Return (X, Y) of the center of cell containing provided text 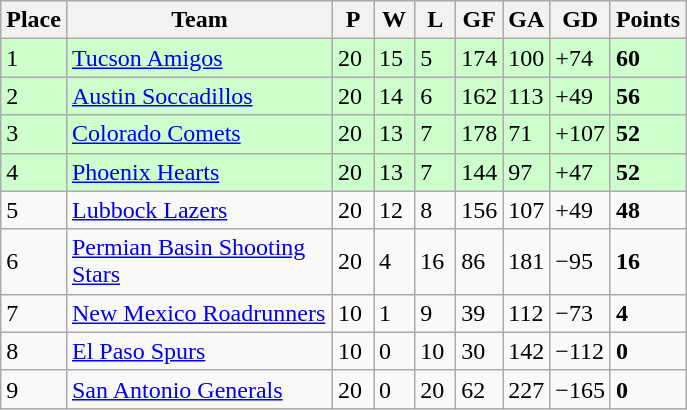
39 (480, 313)
+74 (580, 58)
−73 (580, 313)
L (436, 20)
178 (480, 134)
−165 (580, 389)
Austin Soccadillos (199, 96)
112 (526, 313)
181 (526, 262)
142 (526, 351)
86 (480, 262)
227 (526, 389)
Lubbock Lazers (199, 210)
30 (480, 351)
174 (480, 58)
GD (580, 20)
113 (526, 96)
Team (199, 20)
Points (648, 20)
−112 (580, 351)
Permian Basin Shooting Stars (199, 262)
P (354, 20)
60 (648, 58)
156 (480, 210)
71 (526, 134)
New Mexico Roadrunners (199, 313)
GF (480, 20)
15 (394, 58)
Tucson Amigos (199, 58)
Place (34, 20)
107 (526, 210)
Colorado Comets (199, 134)
San Antonio Generals (199, 389)
100 (526, 58)
−95 (580, 262)
162 (480, 96)
2 (34, 96)
W (394, 20)
62 (480, 389)
Phoenix Hearts (199, 172)
3 (34, 134)
14 (394, 96)
12 (394, 210)
+47 (580, 172)
97 (526, 172)
144 (480, 172)
56 (648, 96)
El Paso Spurs (199, 351)
GA (526, 20)
+107 (580, 134)
48 (648, 210)
